Provide the (X, Y) coordinate of the cell's center where the given text is located.  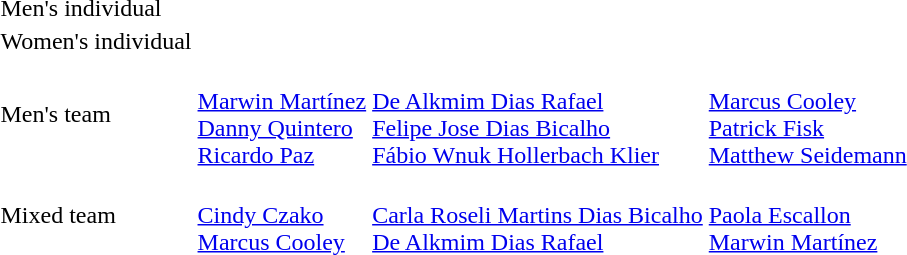
De Alkmim Dias RafaelFelipe Jose Dias BicalhoFábio Wnuk Hollerbach Klier (538, 114)
Marwin MartínezDanny QuinteroRicardo Paz (282, 114)
